Detect which cell encompasses the target text, then output its (X, Y) center coordinate. 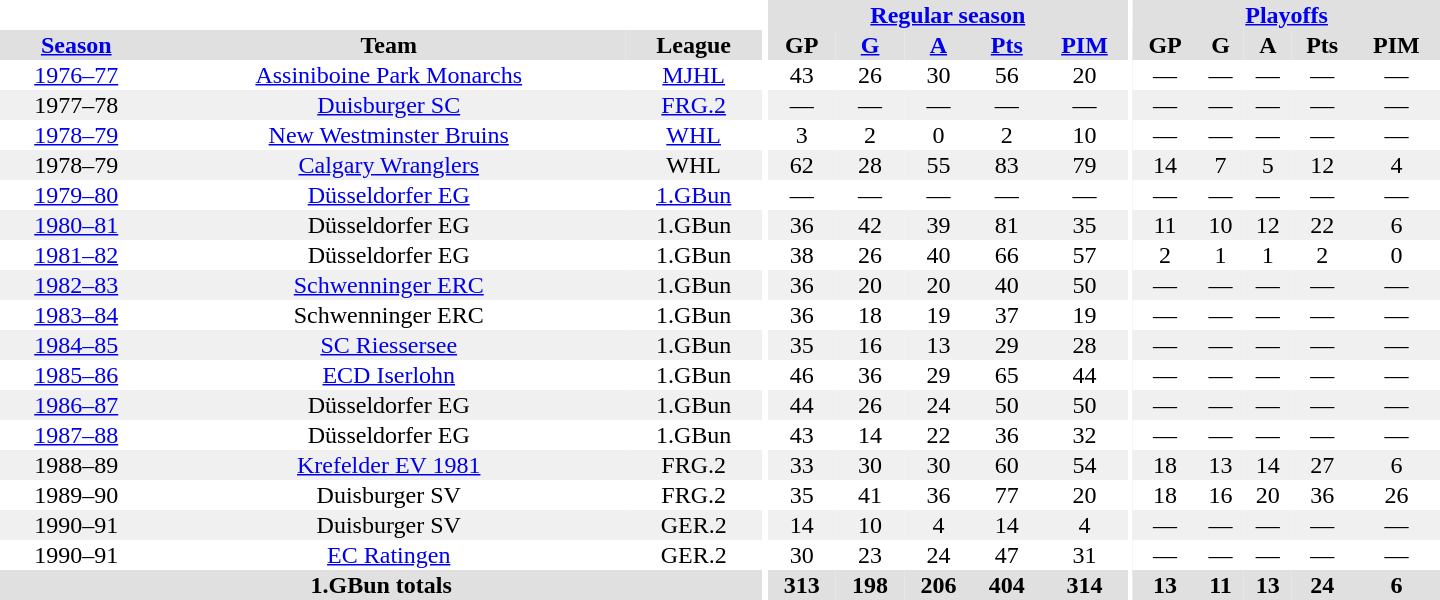
ECD Iserlohn (388, 375)
3 (802, 135)
23 (870, 555)
1983–84 (76, 315)
79 (1084, 165)
54 (1084, 465)
38 (802, 255)
1989–90 (76, 495)
206 (938, 585)
42 (870, 225)
New Westminster Bruins (388, 135)
198 (870, 585)
Assiniboine Park Monarchs (388, 75)
39 (938, 225)
Krefelder EV 1981 (388, 465)
56 (1007, 75)
77 (1007, 495)
314 (1084, 585)
1980–81 (76, 225)
57 (1084, 255)
7 (1220, 165)
83 (1007, 165)
League (694, 45)
1976–77 (76, 75)
1981–82 (76, 255)
65 (1007, 375)
Team (388, 45)
27 (1322, 465)
1988–89 (76, 465)
1985–86 (76, 375)
1977–78 (76, 105)
32 (1084, 435)
SC Riessersee (388, 345)
33 (802, 465)
5 (1268, 165)
313 (802, 585)
1986–87 (76, 405)
Regular season (948, 15)
41 (870, 495)
404 (1007, 585)
46 (802, 375)
1987–88 (76, 435)
60 (1007, 465)
1982–83 (76, 285)
Playoffs (1286, 15)
62 (802, 165)
Season (76, 45)
81 (1007, 225)
EC Ratingen (388, 555)
Duisburger SC (388, 105)
1984–85 (76, 345)
47 (1007, 555)
MJHL (694, 75)
Calgary Wranglers (388, 165)
31 (1084, 555)
66 (1007, 255)
1.GBun totals (381, 585)
55 (938, 165)
37 (1007, 315)
1979–80 (76, 195)
